Capture the cell that displays the provided text and extract its [X, Y] central coordinate. 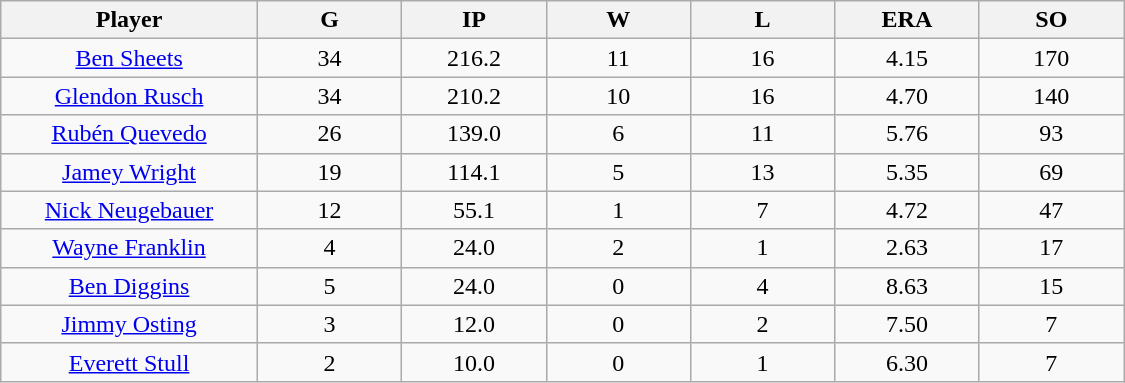
G [329, 20]
7.50 [907, 324]
Ben Sheets [130, 58]
4.15 [907, 58]
10.0 [474, 362]
47 [1051, 210]
216.2 [474, 58]
5.76 [907, 134]
19 [329, 172]
55.1 [474, 210]
17 [1051, 248]
12 [329, 210]
6.30 [907, 362]
W [618, 20]
Player [130, 20]
10 [618, 96]
69 [1051, 172]
3 [329, 324]
15 [1051, 286]
210.2 [474, 96]
Jimmy Osting [130, 324]
12.0 [474, 324]
Everett Stull [130, 362]
Ben Diggins [130, 286]
13 [762, 172]
IP [474, 20]
93 [1051, 134]
4.72 [907, 210]
139.0 [474, 134]
Nick Neugebauer [130, 210]
140 [1051, 96]
L [762, 20]
SO [1051, 20]
Wayne Franklin [130, 248]
Glendon Rusch [130, 96]
Jamey Wright [130, 172]
26 [329, 134]
114.1 [474, 172]
2.63 [907, 248]
Rubén Quevedo [130, 134]
6 [618, 134]
170 [1051, 58]
ERA [907, 20]
5.35 [907, 172]
8.63 [907, 286]
4.70 [907, 96]
